Identify which cell holds the provided text, then report its [x, y] central coordinate. 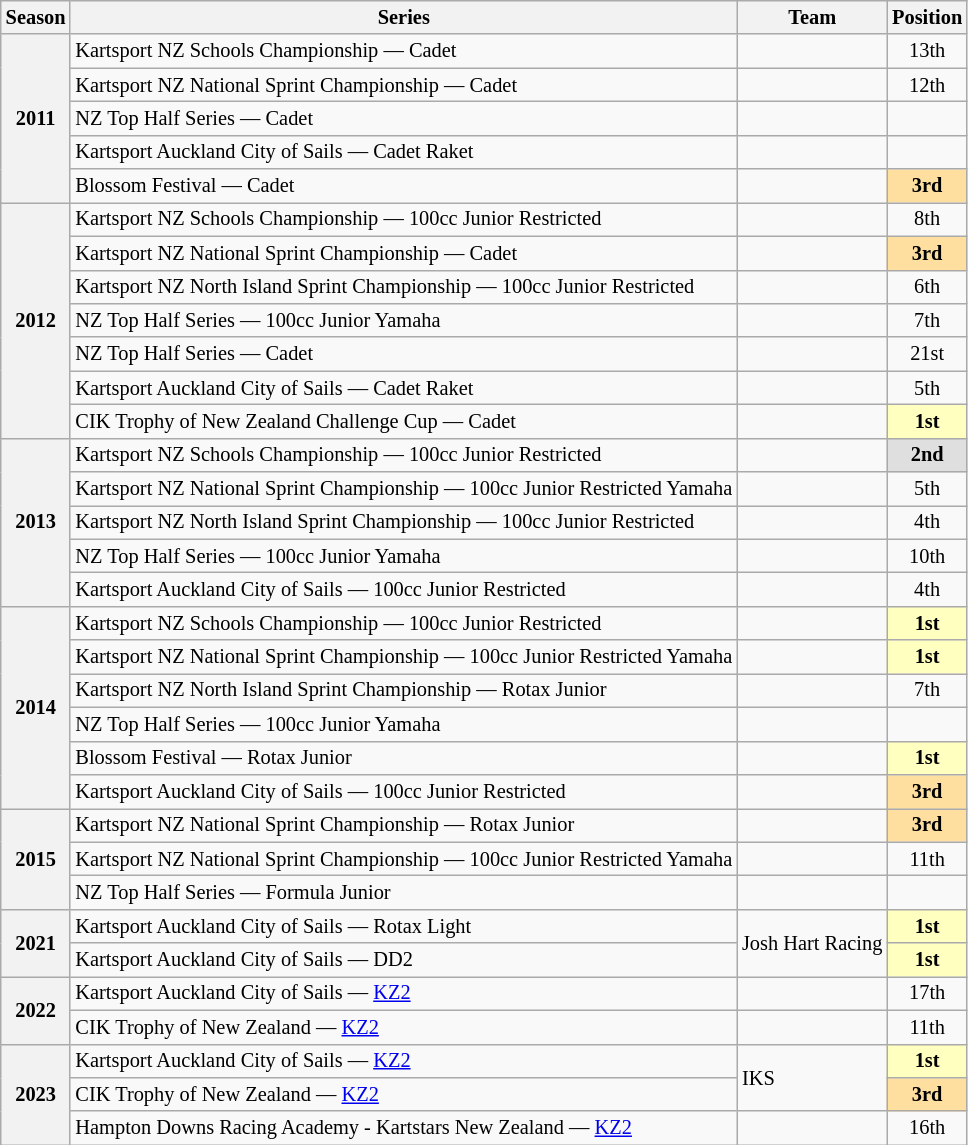
Kartsport Auckland City of Sails — Rotax Light [404, 926]
NZ Top Half Series — Formula Junior [404, 892]
Position [927, 17]
2014 [36, 707]
Kartsport NZ North Island Sprint Championship — Rotax Junior [404, 690]
Hampton Downs Racing Academy - Kartstars New Zealand — KZ2 [404, 1128]
2011 [36, 118]
Blossom Festival — Cadet [404, 186]
2023 [36, 1094]
Season [36, 17]
2012 [36, 320]
2nd [927, 455]
Blossom Festival — Rotax Junior [404, 758]
Josh Hart Racing [812, 942]
16th [927, 1128]
2013 [36, 522]
Series [404, 17]
12th [927, 85]
10th [927, 556]
Team [812, 17]
CIK Trophy of New Zealand Challenge Cup — Cadet [404, 421]
2022 [36, 1010]
8th [927, 219]
Kartsport NZ National Sprint Championship — Rotax Junior [404, 825]
2015 [36, 858]
IKS [812, 1078]
13th [927, 51]
Kartsport Auckland City of Sails — DD2 [404, 960]
6th [927, 287]
Kartsport NZ Schools Championship — Cadet [404, 51]
2021 [36, 942]
17th [927, 993]
21st [927, 354]
